From the cell containing the given text, extract its center point as [X, Y] coordinate. 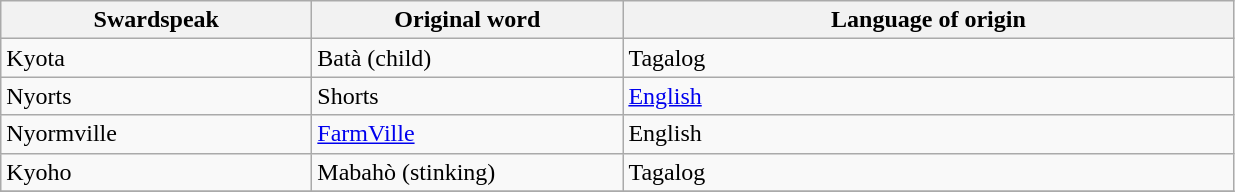
Kyoho [156, 172]
Swardspeak [156, 20]
Batà (child) [468, 58]
Kyota [156, 58]
Nyormville [156, 134]
FarmVille [468, 134]
Language of origin [928, 20]
Original word [468, 20]
Mabahò (stinking) [468, 172]
Shorts [468, 96]
Nyorts [156, 96]
